Scan for the cell matching the given text and deliver its [x, y] coordinate at center. 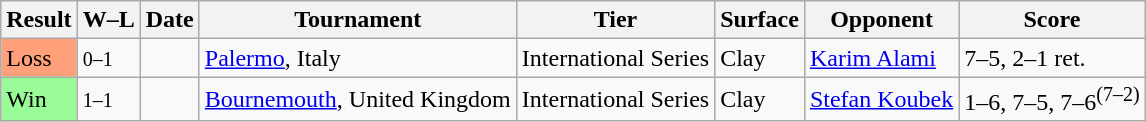
Tournament [358, 20]
Loss [39, 58]
Palermo, Italy [358, 58]
7–5, 2–1 ret. [1052, 58]
Date [170, 20]
Win [39, 100]
W–L [108, 20]
Surface [760, 20]
Bournemouth, United Kingdom [358, 100]
Result [39, 20]
Tier [615, 20]
1–6, 7–5, 7–6(7–2) [1052, 100]
Opponent [881, 20]
Karim Alami [881, 58]
Stefan Koubek [881, 100]
Score [1052, 20]
0–1 [108, 58]
1–1 [108, 100]
